Return (x, y) of the center of cell containing provided text 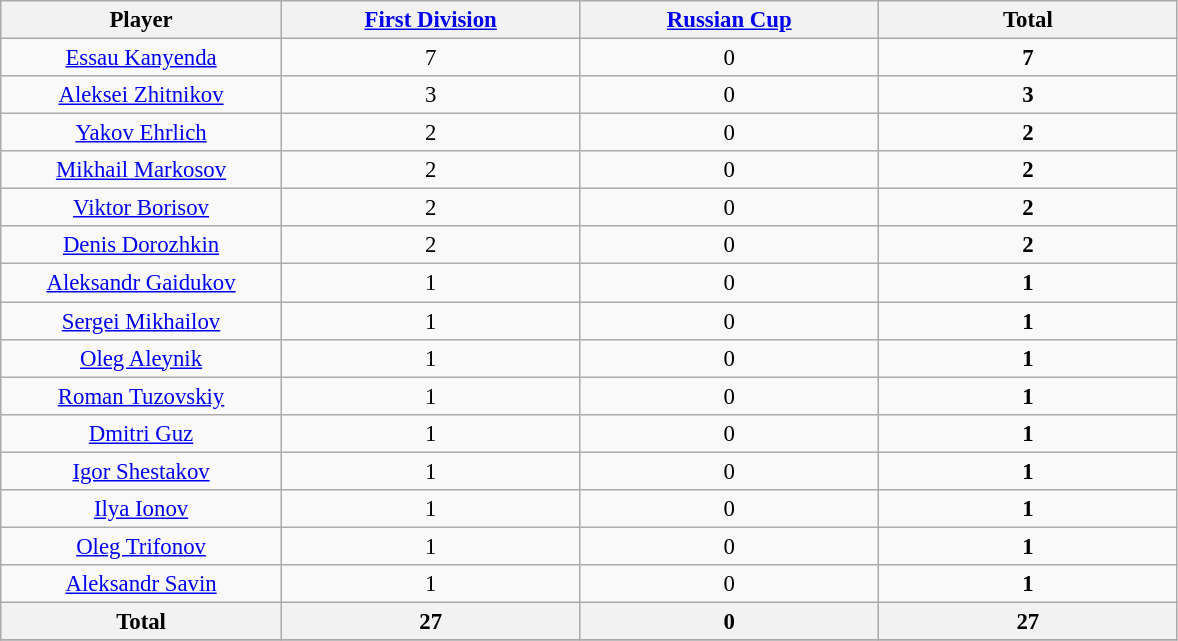
Mikhail Markosov (142, 170)
Roman Tuzovskiy (142, 396)
Viktor Borisov (142, 208)
Oleg Trifonov (142, 546)
Yakov Ehrlich (142, 133)
Igor Shestakov (142, 471)
Oleg Aleynik (142, 358)
Aleksandr Gaidukov (142, 283)
Sergei Mikhailov (142, 321)
Russian Cup (730, 20)
Dmitri Guz (142, 433)
Aleksei Zhitnikov (142, 95)
Player (142, 20)
Denis Dorozhkin (142, 245)
Ilya Ionov (142, 509)
Aleksandr Savin (142, 584)
First Division (430, 20)
Essau Kanyenda (142, 58)
